Determine the [x, y] coordinate at the center of the cell enclosing the given text.  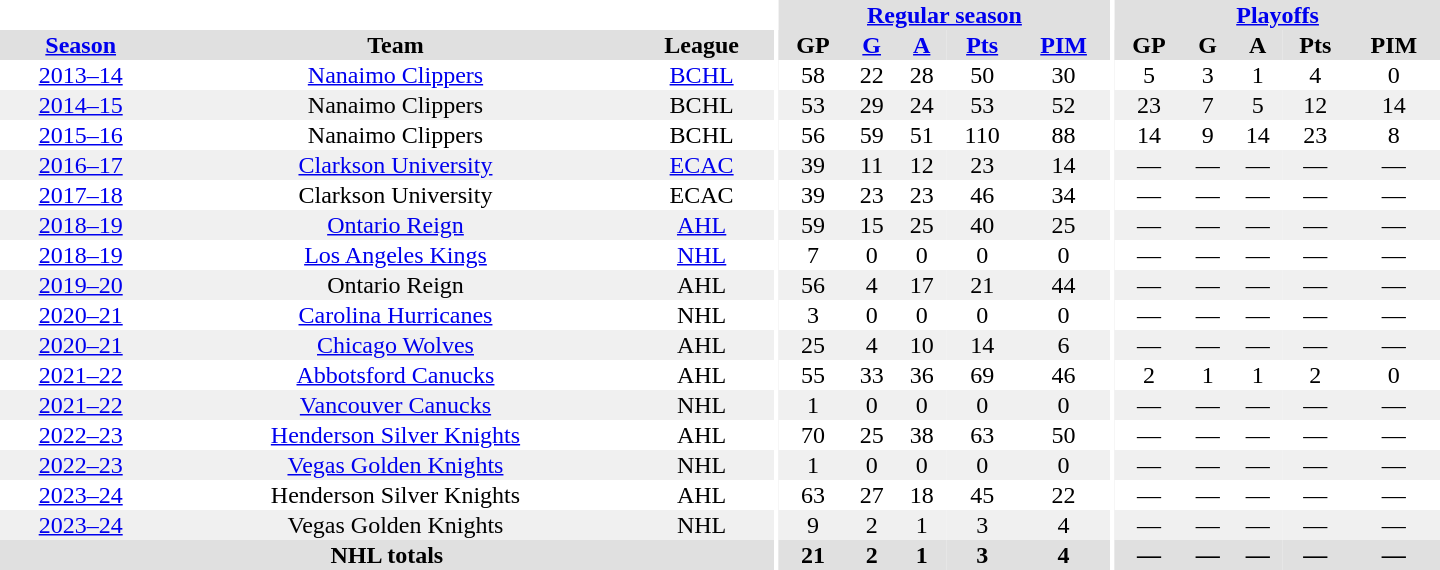
51 [922, 135]
45 [982, 495]
38 [922, 435]
52 [1064, 105]
2014–15 [80, 105]
36 [922, 375]
2017–18 [80, 195]
24 [922, 105]
6 [1064, 345]
2015–16 [80, 135]
2016–17 [80, 165]
11 [872, 165]
33 [872, 375]
Abbotsford Canucks [395, 375]
Chicago Wolves [395, 345]
8 [1394, 135]
League [702, 45]
58 [812, 75]
2013–14 [80, 75]
Los Angeles Kings [395, 255]
10 [922, 345]
Team [395, 45]
40 [982, 225]
30 [1064, 75]
34 [1064, 195]
Regular season [944, 15]
28 [922, 75]
55 [812, 375]
88 [1064, 135]
29 [872, 105]
69 [982, 375]
27 [872, 495]
17 [922, 285]
70 [812, 435]
44 [1064, 285]
18 [922, 495]
Playoffs [1278, 15]
15 [872, 225]
Vancouver Canucks [395, 405]
2019–20 [80, 285]
NHL totals [387, 555]
110 [982, 135]
Season [80, 45]
Carolina Hurricanes [395, 315]
